Output the [x, y] coordinate of the center of the cell containing the given text.  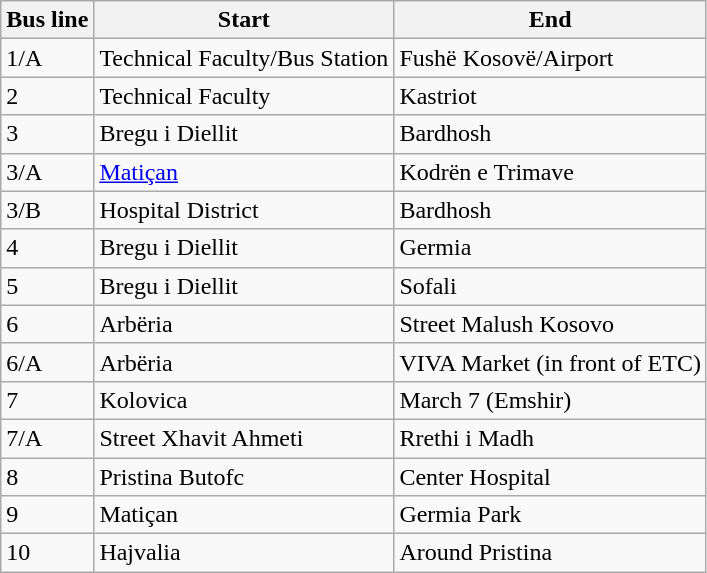
Street Xhavit Ahmeti [244, 438]
7/A [48, 438]
Technical Faculty/Bus Station [244, 58]
Fushë Kosovë/Airport [550, 58]
3/B [48, 210]
9 [48, 515]
Technical Faculty [244, 96]
Kastriot [550, 96]
End [550, 20]
5 [48, 286]
Hospital District [244, 210]
Street Malush Kosovo [550, 324]
1/A [48, 58]
7 [48, 400]
Around Pristina [550, 553]
6/A [48, 362]
10 [48, 553]
6 [48, 324]
3/A [48, 172]
Kodrën e Trimave [550, 172]
3 [48, 134]
2 [48, 96]
Kolovica [244, 400]
Germia Park [550, 515]
VIVA Market (in front of ETC) [550, 362]
Rrethi i Madh [550, 438]
Sofali [550, 286]
8 [48, 477]
Pristina Butofc [244, 477]
Hajvalia [244, 553]
Bus line [48, 20]
4 [48, 248]
Start [244, 20]
March 7 (Emshir) [550, 400]
Center Hospital [550, 477]
Germia [550, 248]
